Provide the [X, Y] coordinate of the cell's center where the given text is located.  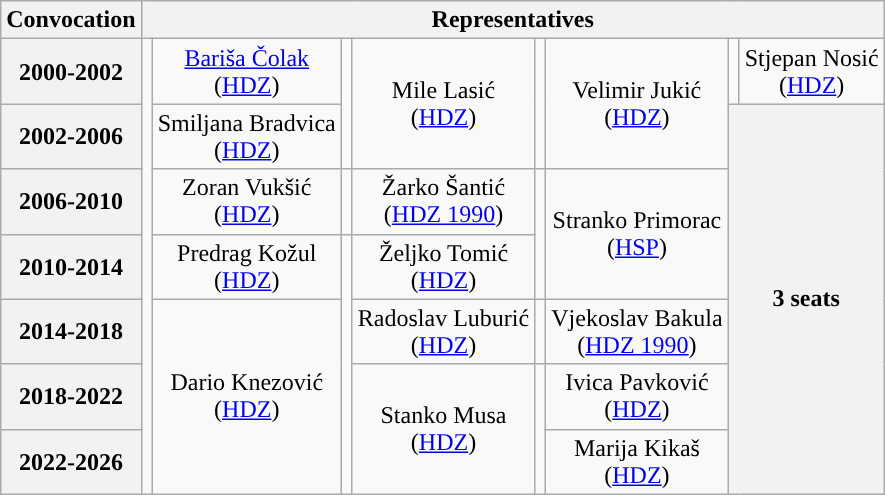
Velimir Jukić(HDZ) [637, 104]
2002-2006 [71, 136]
2014-2018 [71, 332]
Bariša Čolak(HDZ) [246, 72]
Ivica Pavković(HDZ) [637, 396]
Representatives [512, 20]
2010-2014 [71, 266]
2022-2026 [71, 462]
Žarko Šantić(HDZ 1990) [443, 202]
Marija Kikaš(HDZ) [637, 462]
Zoran Vukšić(HDZ) [246, 202]
Željko Tomić(HDZ) [443, 266]
Vjekoslav Bakula(HDZ 1990) [637, 332]
3 seats [806, 299]
2000-2002 [71, 72]
Smiljana Bradvica(HDZ) [246, 136]
Mile Lasić(HDZ) [443, 104]
Stanko Musa(HDZ) [443, 429]
Stranko Primorac(HSP) [637, 234]
Radoslav Luburić(HDZ) [443, 332]
Convocation [71, 20]
Stjepan Nosić(HDZ) [812, 72]
Dario Knezović(HDZ) [246, 396]
2006-2010 [71, 202]
2018-2022 [71, 396]
Predrag Kožul(HDZ) [246, 266]
